Provide the [X, Y] coordinate of the cell's center where the given text is located.  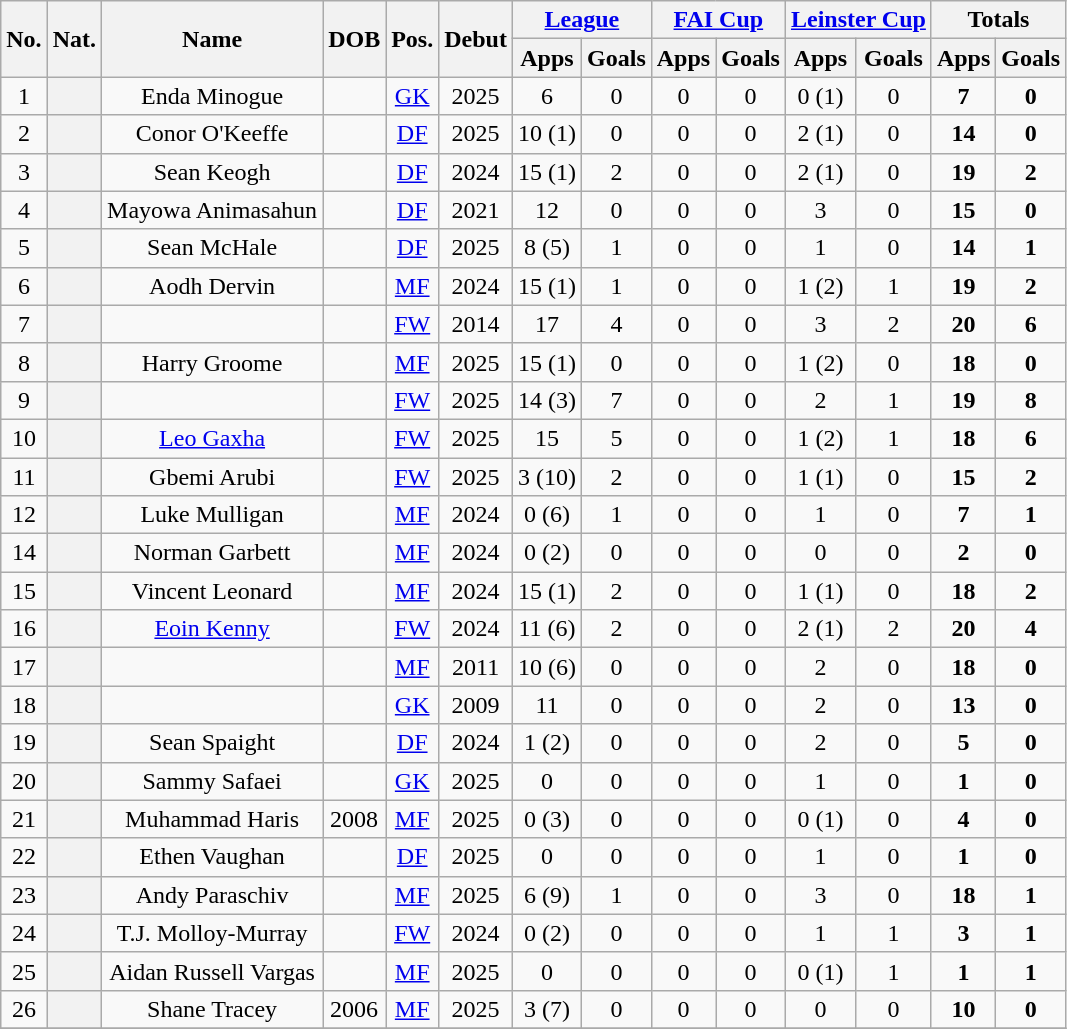
14 (3) [546, 400]
Leinster Cup [858, 20]
0 (6) [546, 515]
8 (5) [546, 248]
6 (9) [546, 895]
Name [212, 39]
Ethen Vaughan [212, 857]
Debut [476, 39]
Enda Minogue [212, 96]
Aodh Dervin [212, 286]
Gbemi Arubi [212, 477]
21 [24, 819]
2014 [476, 324]
Vincent Leonard [212, 591]
10 (1) [546, 134]
23 [24, 895]
Sean Spaight [212, 743]
Pos. [412, 39]
Conor O'Keeffe [212, 134]
Mayowa Animasahun [212, 210]
Aidan Russell Vargas [212, 971]
Andy Paraschiv [212, 895]
16 [24, 629]
Harry Groome [212, 362]
Totals [998, 20]
10 (6) [546, 667]
Shane Tracey [212, 1009]
Sean McHale [212, 248]
DOB [354, 39]
Sammy Safaei [212, 781]
No. [24, 39]
FAI Cup [718, 20]
Norman Garbett [212, 553]
Eoin Kenny [212, 629]
26 [24, 1009]
3 (10) [546, 477]
25 [24, 971]
2006 [354, 1009]
3 (7) [546, 1009]
9 [24, 400]
League [582, 20]
2021 [476, 210]
2009 [476, 705]
0 (3) [546, 819]
11 (6) [546, 629]
Leo Gaxha [212, 438]
2008 [354, 819]
22 [24, 857]
T.J. Molloy-Murray [212, 933]
Nat. [74, 39]
13 [963, 705]
24 [24, 933]
Muhammad Haris [212, 819]
2011 [476, 667]
Sean Keogh [212, 172]
Luke Mulligan [212, 515]
